Scan for the cell matching the given text and deliver its (x, y) coordinate at center. 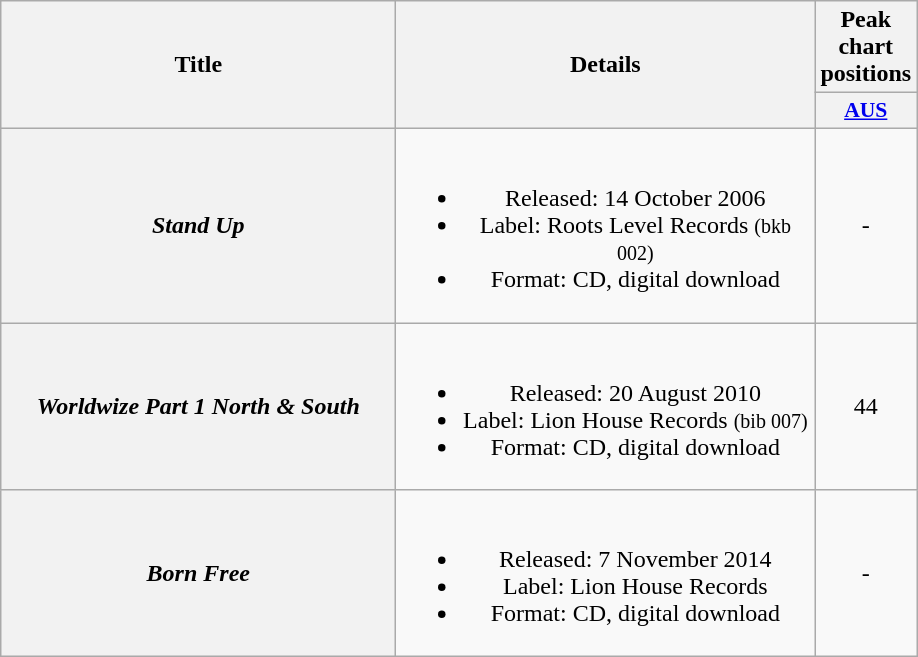
Released: 14 October 2006Label: Roots Level Records (bkb 002)Format: CD, digital download (606, 225)
AUS (866, 111)
Worldwize Part 1 North & South (198, 406)
Stand Up (198, 225)
Released: 7 November 2014Label: Lion House RecordsFormat: CD, digital download (606, 574)
44 (866, 406)
Peak chart positions (866, 47)
Released: 20 August 2010Label: Lion House Records (bib 007)Format: CD, digital download (606, 406)
Details (606, 65)
Title (198, 65)
Born Free (198, 574)
